From the cell containing the given text, extract its center point as (X, Y) coordinate. 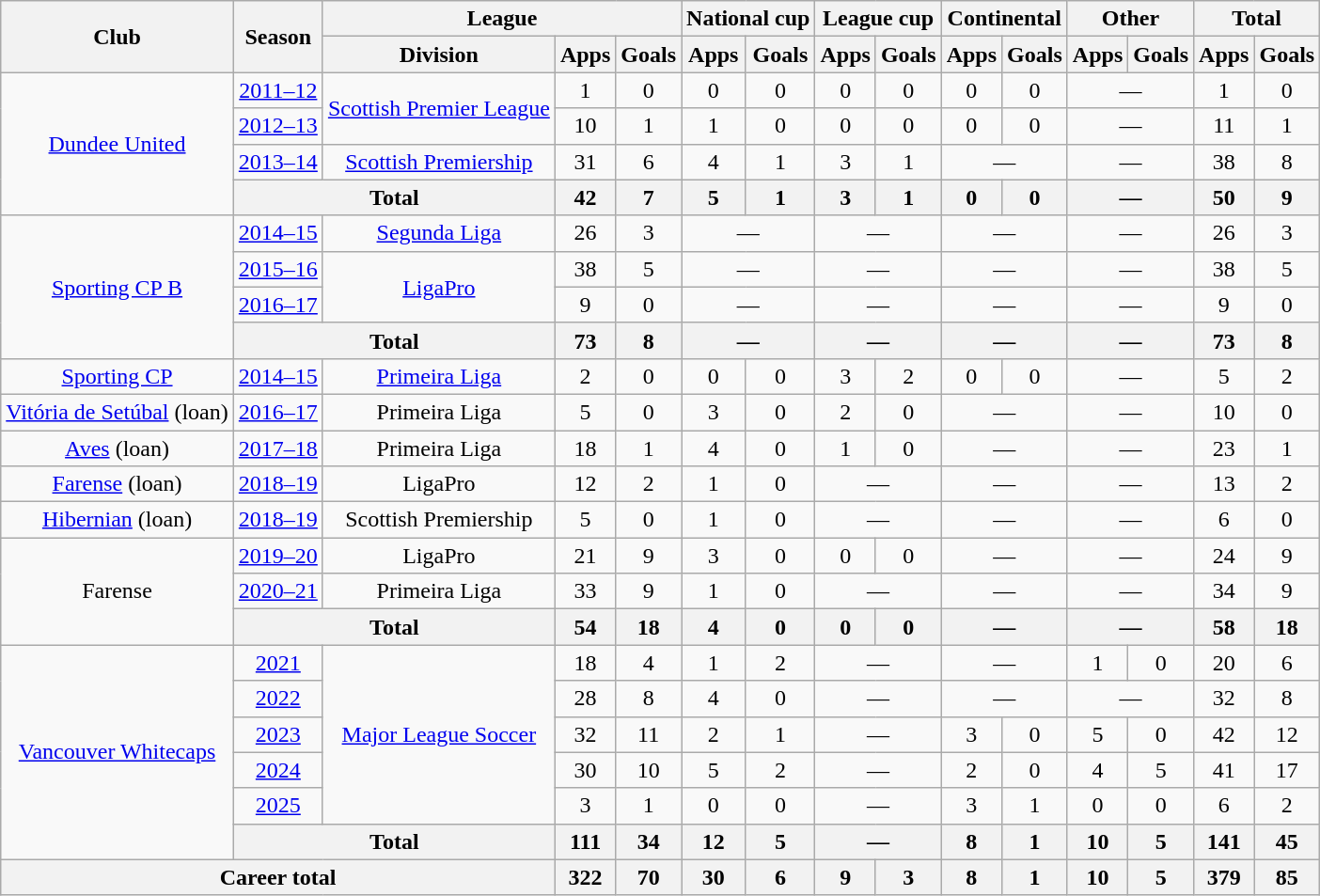
Farense (loan) (118, 484)
2021 (278, 663)
Vitória de Setúbal (loan) (118, 412)
2015–16 (278, 269)
2024 (278, 770)
31 (585, 162)
54 (585, 627)
85 (1287, 877)
28 (585, 699)
2020–21 (278, 591)
2019–20 (278, 556)
7 (649, 197)
2012–13 (278, 126)
Sporting CP B (118, 287)
13 (1224, 484)
Aves (loan) (118, 448)
17 (1287, 770)
Hibernian (loan) (118, 520)
Vancouver Whitecaps (118, 752)
111 (585, 841)
Club (118, 37)
Segunda Liga (438, 233)
2011–12 (278, 90)
20 (1224, 663)
Other (1130, 19)
2022 (278, 699)
League cup (878, 19)
National cup (748, 19)
21 (585, 556)
Major League Soccer (438, 734)
33 (585, 591)
23 (1224, 448)
2017–18 (278, 448)
Career total (278, 877)
Continental (1004, 19)
2025 (278, 806)
Farense (118, 591)
141 (1224, 841)
League (502, 19)
45 (1287, 841)
Dundee United (118, 144)
379 (1224, 877)
2013–14 (278, 162)
50 (1224, 197)
2023 (278, 734)
41 (1224, 770)
322 (585, 877)
58 (1224, 627)
Season (278, 37)
24 (1224, 556)
Scottish Premier League (438, 108)
Sporting CP (118, 376)
70 (649, 877)
Division (438, 55)
